Extract the [X, Y] coordinate from the center of the cell holding the provided text.  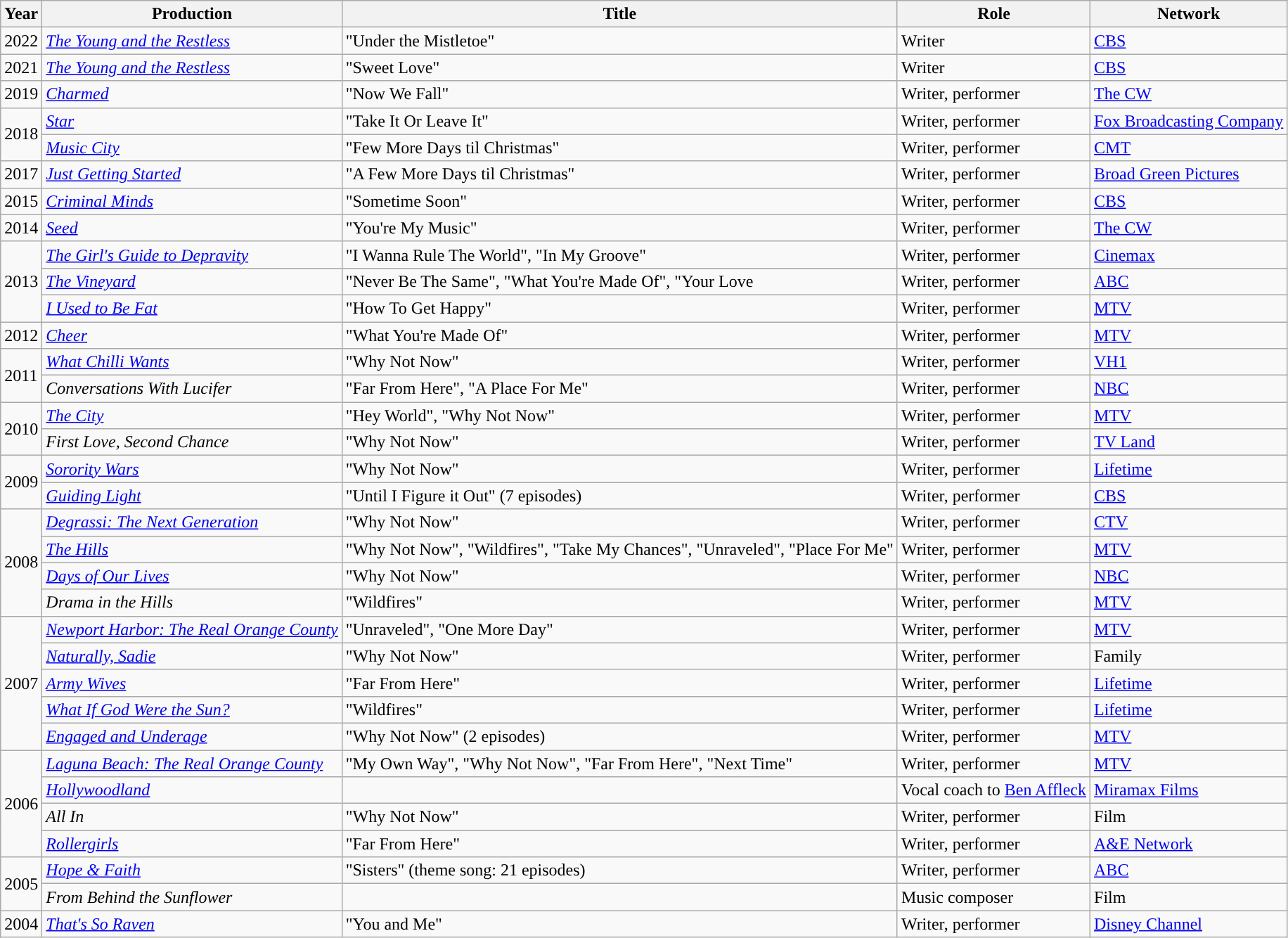
"Hey World", "Why Not Now" [619, 416]
"Few More Days til Christmas" [619, 148]
Cinemax [1189, 255]
2009 [21, 482]
2004 [21, 924]
2015 [21, 201]
Engaged and Underage [192, 736]
"I Wanna Rule The World", "In My Groove" [619, 255]
Army Wives [192, 683]
"You and Me" [619, 924]
2021 [21, 68]
Role [993, 14]
Music composer [993, 897]
What Chilli Wants [192, 362]
Vocal coach to Ben Affleck [993, 790]
Year [21, 14]
Cheer [192, 335]
"Sometime Soon" [619, 201]
Broad Green Pictures [1189, 174]
From Behind the Sunflower [192, 897]
2011 [21, 375]
2006 [21, 803]
First Love, Second Chance [192, 442]
Just Getting Started [192, 174]
"Until I Figure it Out" (7 episodes) [619, 496]
Rollergirls [192, 844]
Days of Our Lives [192, 576]
TV Land [1189, 442]
2022 [21, 41]
Seed [192, 228]
Drama in the Hills [192, 603]
Guiding Light [192, 496]
Miramax Films [1189, 790]
CMT [1189, 148]
Family [1189, 656]
2010 [21, 429]
Naturally, Sadie [192, 656]
Disney Channel [1189, 924]
Hollywoodland [192, 790]
Network [1189, 14]
What If God Were the Sun? [192, 709]
A&E Network [1189, 844]
2008 [21, 563]
Degrassi: The Next Generation [192, 522]
Criminal Minds [192, 201]
2014 [21, 228]
The City [192, 416]
2018 [21, 134]
I Used to Be Fat [192, 308]
Title [619, 14]
Laguna Beach: The Real Orange County [192, 763]
2012 [21, 335]
"You're My Music" [619, 228]
"My Own Way", "Why Not Now", "Far From Here", "Next Time" [619, 763]
"Why Not Now", "Wildfires", "Take My Chances", "Unraveled", "Place For Me" [619, 549]
"Far From Here", "A Place For Me" [619, 389]
"Now We Fall" [619, 94]
"Never Be The Same", "What You're Made Of", "Your Love [619, 281]
2005 [21, 884]
All In [192, 817]
The Girl's Guide to Depravity [192, 255]
Hope & Faith [192, 870]
CTV [1189, 522]
Star [192, 121]
"What You're Made Of" [619, 335]
"Take It Or Leave It" [619, 121]
2017 [21, 174]
Conversations With Lucifer [192, 389]
2007 [21, 683]
"Why Not Now" (2 episodes) [619, 736]
2019 [21, 94]
Newport Harbor: The Real Orange County [192, 629]
"Sisters" (theme song: 21 episodes) [619, 870]
"Unraveled", "One More Day" [619, 629]
"A Few More Days til Christmas" [619, 174]
The Hills [192, 549]
Production [192, 14]
"How To Get Happy" [619, 308]
The Vineyard [192, 281]
Fox Broadcasting Company [1189, 121]
2013 [21, 281]
Sorority Wars [192, 469]
"Sweet Love" [619, 68]
Charmed [192, 94]
"Under the Mistletoe" [619, 41]
VH1 [1189, 362]
That's So Raven [192, 924]
Music City [192, 148]
